From the cell containing the given text, extract its center point as (x, y) coordinate. 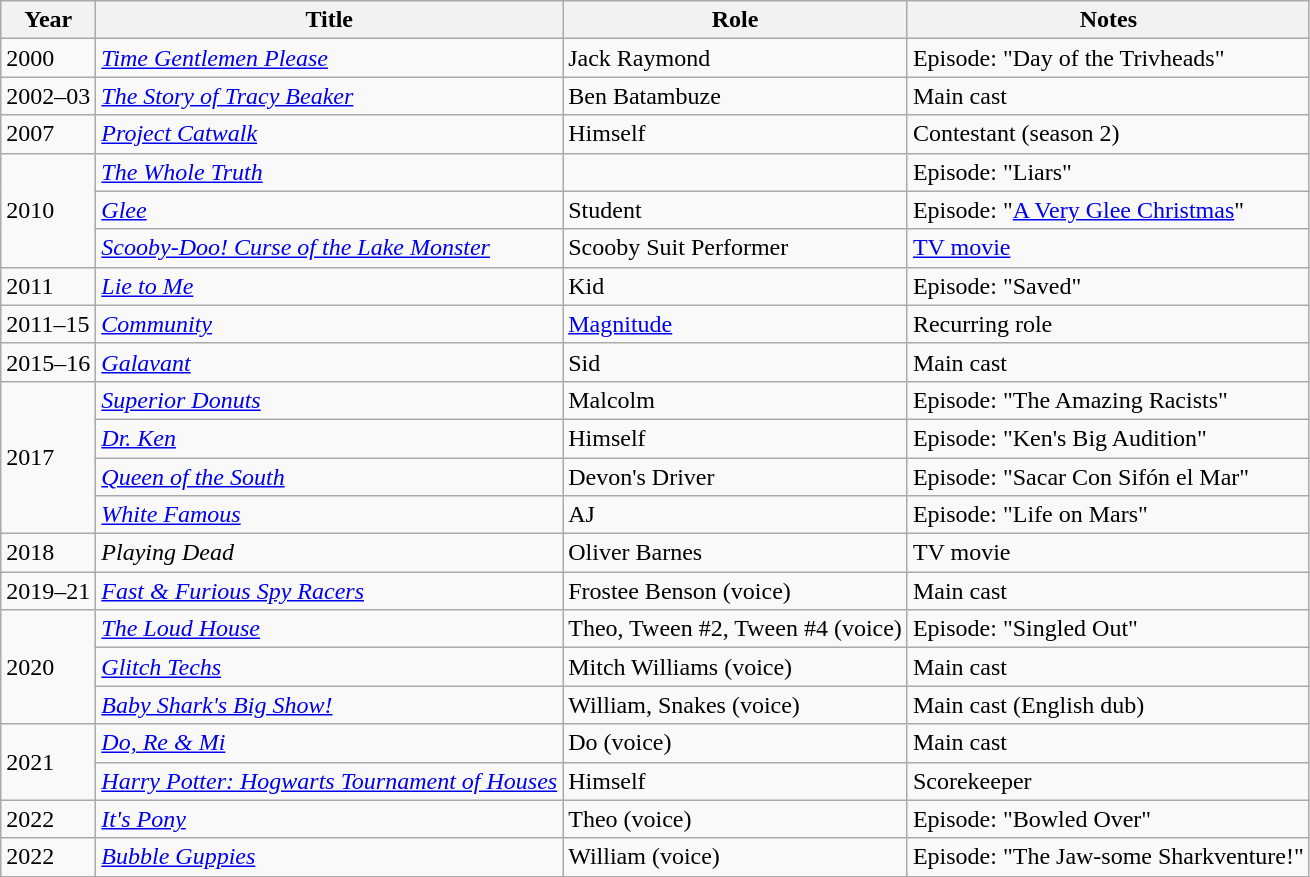
Galavant (330, 362)
Scooby-Doo! Curse of the Lake Monster (330, 248)
Student (736, 210)
Theo, Tween #2, Tween #4 (voice) (736, 629)
Frostee Benson (voice) (736, 591)
Bubble Guppies (330, 857)
Episode: "The Jaw-some Sharkventure!" (1108, 857)
Sid (736, 362)
Episode: "The Amazing Racists" (1108, 400)
Superior Donuts (330, 400)
Episode: "Ken's Big Audition" (1108, 438)
Episode: "Liars" (1108, 172)
Oliver Barnes (736, 553)
It's Pony (330, 819)
Notes (1108, 20)
Episode: "A Very Glee Christmas" (1108, 210)
White Famous (330, 515)
The Loud House (330, 629)
Glitch Techs (330, 667)
Do (voice) (736, 743)
2000 (48, 58)
2018 (48, 553)
Glee (330, 210)
Episode: "Life on Mars" (1108, 515)
2011–15 (48, 324)
Magnitude (736, 324)
2021 (48, 762)
Scooby Suit Performer (736, 248)
Kid (736, 286)
2015–16 (48, 362)
William (voice) (736, 857)
2002–03 (48, 96)
Harry Potter: Hogwarts Tournament of Houses (330, 781)
2017 (48, 457)
Community (330, 324)
Episode: "Singled Out" (1108, 629)
Episode: "Saved" (1108, 286)
Project Catwalk (330, 134)
2019–21 (48, 591)
AJ (736, 515)
Jack Raymond (736, 58)
Recurring role (1108, 324)
Episode: "Bowled Over" (1108, 819)
Mitch Williams (voice) (736, 667)
Scorekeeper (1108, 781)
Dr. Ken (330, 438)
Malcolm (736, 400)
Main cast (English dub) (1108, 705)
2010 (48, 210)
The Whole Truth (330, 172)
Title (330, 20)
Lie to Me (330, 286)
William, Snakes (voice) (736, 705)
Ben Batambuze (736, 96)
Time Gentlemen Please (330, 58)
Queen of the South (330, 477)
Year (48, 20)
Theo (voice) (736, 819)
2020 (48, 667)
Playing Dead (330, 553)
Do, Re & Mi (330, 743)
Baby Shark's Big Show! (330, 705)
Devon's Driver (736, 477)
Episode: "Day of the Trivheads" (1108, 58)
2011 (48, 286)
Role (736, 20)
Episode: "Sacar Con Sifón el Mar" (1108, 477)
2007 (48, 134)
The Story of Tracy Beaker (330, 96)
Fast & Furious Spy Racers (330, 591)
Contestant (season 2) (1108, 134)
